Search for the cell housing the specified text and yield its [X, Y] center coordinate. 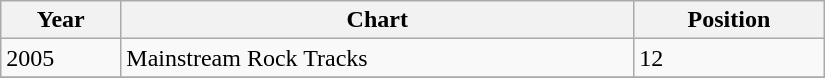
Position [730, 20]
Year [61, 20]
Mainstream Rock Tracks [378, 58]
12 [730, 58]
Chart [378, 20]
2005 [61, 58]
